For the text-containing cell, return its midpoint in (X, Y) coordinate format. 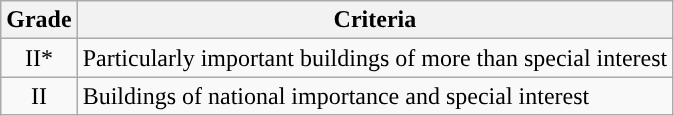
Particularly important buildings of more than special interest (375, 58)
Buildings of national importance and special interest (375, 96)
II (39, 96)
Grade (39, 20)
II* (39, 58)
Criteria (375, 20)
